Find where the given text appears and provide that cell's center as [X, Y] coordinate. 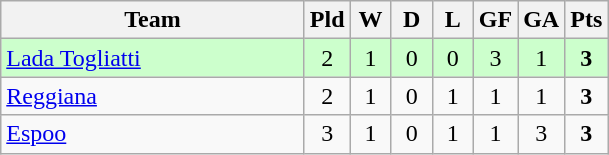
GA [542, 20]
D [412, 20]
Espoo [153, 134]
Reggiana [153, 96]
Team [153, 20]
W [370, 20]
Lada Togliatti [153, 58]
L [452, 20]
Pts [586, 20]
Pld [327, 20]
GF [495, 20]
